Pinpoint the cell where the given text exists, returning its (X, Y) midpoint coordinate. 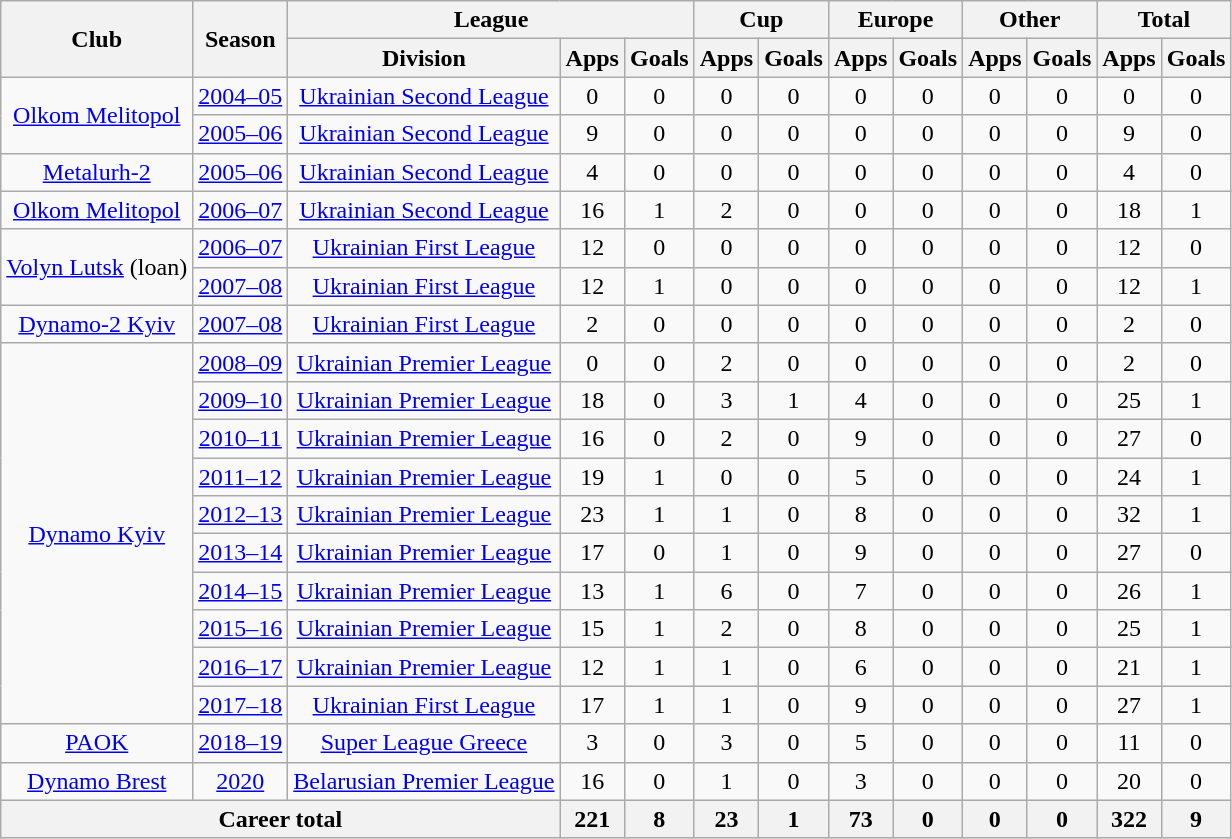
Season (240, 39)
Club (97, 39)
PAOK (97, 743)
20 (1129, 781)
2012–13 (240, 515)
Metalurh-2 (97, 172)
2013–14 (240, 553)
21 (1129, 667)
15 (592, 629)
Dynamo-2 Kyiv (97, 324)
Volyn Lutsk (loan) (97, 267)
322 (1129, 819)
Career total (280, 819)
2009–10 (240, 400)
Cup (761, 20)
26 (1129, 591)
2008–09 (240, 362)
73 (860, 819)
2010–11 (240, 438)
32 (1129, 515)
2020 (240, 781)
2011–12 (240, 477)
Belarusian Premier League (424, 781)
24 (1129, 477)
11 (1129, 743)
221 (592, 819)
19 (592, 477)
2017–18 (240, 705)
Other (1030, 20)
2014–15 (240, 591)
Super League Greece (424, 743)
Dynamo Kyiv (97, 534)
2004–05 (240, 96)
7 (860, 591)
2016–17 (240, 667)
2018–19 (240, 743)
League (491, 20)
Total (1164, 20)
13 (592, 591)
Dynamo Brest (97, 781)
Europe (895, 20)
2015–16 (240, 629)
Division (424, 58)
